Extract the [X, Y] coordinate from the center of the cell holding the provided text.  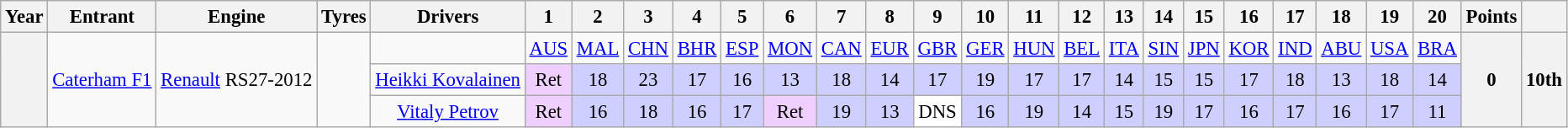
ITA [1123, 49]
2 [597, 17]
23 [649, 80]
BRA [1438, 49]
MAL [597, 49]
Engine [237, 17]
BEL [1082, 49]
MON [790, 49]
USA [1390, 49]
Drivers [447, 17]
GER [985, 49]
Tyres [344, 17]
Vitaly Petrov [447, 112]
ESP [742, 49]
3 [649, 17]
20 [1438, 17]
IND [1295, 49]
5 [742, 17]
ABU [1342, 49]
7 [841, 17]
HUN [1034, 49]
9 [937, 17]
Caterham F1 [103, 81]
Year [24, 17]
CHN [649, 49]
CAN [841, 49]
Heikki Kovalainen [447, 80]
10 [985, 17]
8 [890, 17]
EUR [890, 49]
SIN [1164, 49]
JPN [1204, 49]
DNS [937, 112]
4 [696, 17]
GBR [937, 49]
Renault RS27-2012 [237, 81]
KOR [1249, 49]
Entrant [103, 17]
AUS [548, 49]
1 [548, 17]
10th [1544, 81]
0 [1491, 81]
BHR [696, 49]
Points [1491, 17]
6 [790, 17]
12 [1082, 17]
